Scan for the cell matching the given text and deliver its (x, y) coordinate at center. 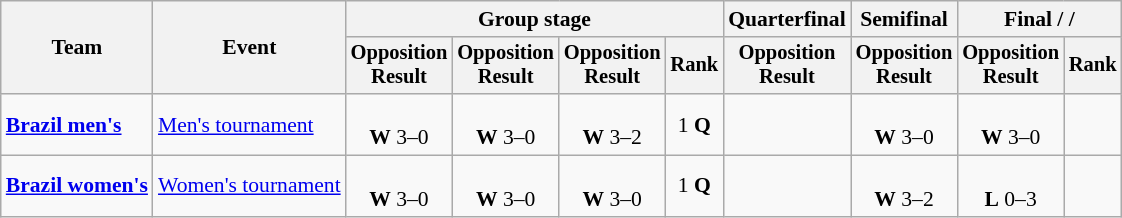
Team (77, 48)
L 0–3 (1010, 186)
Semifinal (904, 19)
Final / / (1039, 19)
Women's tournament (250, 186)
Brazil men's (77, 124)
Brazil women's (77, 186)
Group stage (534, 19)
Quarterfinal (787, 19)
Event (250, 48)
Men's tournament (250, 124)
